Identify which cell holds the provided text, then report its (x, y) central coordinate. 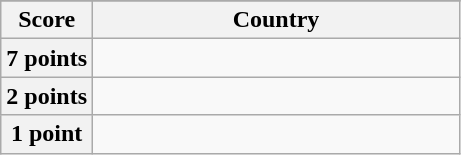
Country (276, 20)
7 points (47, 58)
2 points (47, 96)
1 point (47, 134)
Score (47, 20)
